Pinpoint the cell where the given text exists, returning its (X, Y) midpoint coordinate. 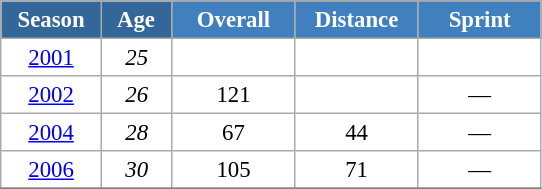
26 (136, 95)
Overall (234, 20)
121 (234, 95)
44 (356, 133)
30 (136, 170)
28 (136, 133)
71 (356, 170)
2002 (52, 95)
Age (136, 20)
67 (234, 133)
2004 (52, 133)
2001 (52, 58)
105 (234, 170)
Season (52, 20)
25 (136, 58)
Distance (356, 20)
Sprint (480, 20)
2006 (52, 170)
